Scan for the cell matching the given text and deliver its (x, y) coordinate at center. 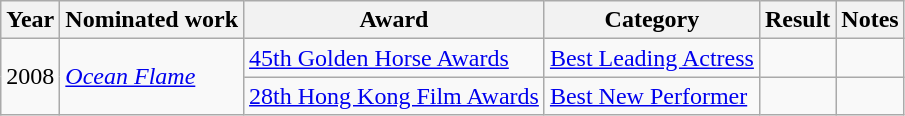
Best New Performer (652, 96)
Category (652, 20)
28th Hong Kong Film Awards (394, 96)
Notes (870, 20)
Award (394, 20)
Result (797, 20)
2008 (30, 77)
45th Golden Horse Awards (394, 58)
Best Leading Actress (652, 58)
Year (30, 20)
Nominated work (152, 20)
Ocean Flame (152, 77)
